Provide the (X, Y) coordinate of the cell's center where the given text is located.  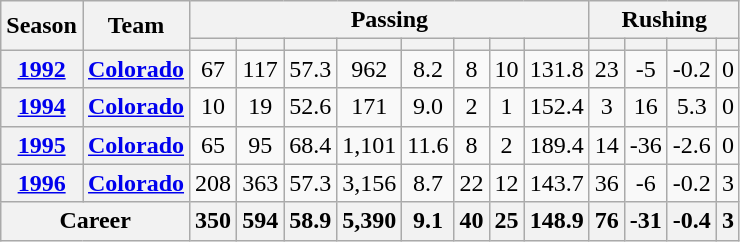
-5 (646, 69)
95 (260, 145)
40 (472, 221)
-36 (646, 145)
Rushing (664, 20)
36 (606, 183)
12 (506, 183)
5.3 (692, 107)
594 (260, 221)
152.4 (556, 107)
65 (214, 145)
Career (96, 221)
-2.6 (692, 145)
19 (260, 107)
962 (370, 69)
1992 (42, 69)
8.2 (428, 69)
171 (370, 107)
23 (606, 69)
-31 (646, 221)
143.7 (556, 183)
1,101 (370, 145)
14 (606, 145)
5,390 (370, 221)
25 (506, 221)
3,156 (370, 183)
9.1 (428, 221)
76 (606, 221)
1995 (42, 145)
Team (136, 26)
1996 (42, 183)
131.8 (556, 69)
1 (506, 107)
363 (260, 183)
22 (472, 183)
148.9 (556, 221)
11.6 (428, 145)
Season (42, 26)
9.0 (428, 107)
68.4 (310, 145)
58.9 (310, 221)
-0.4 (692, 221)
350 (214, 221)
1994 (42, 107)
16 (646, 107)
Passing (390, 20)
8.7 (428, 183)
52.6 (310, 107)
189.4 (556, 145)
67 (214, 69)
117 (260, 69)
208 (214, 183)
-6 (646, 183)
